Extract the (X, Y) coordinate from the center of the cell holding the provided text.  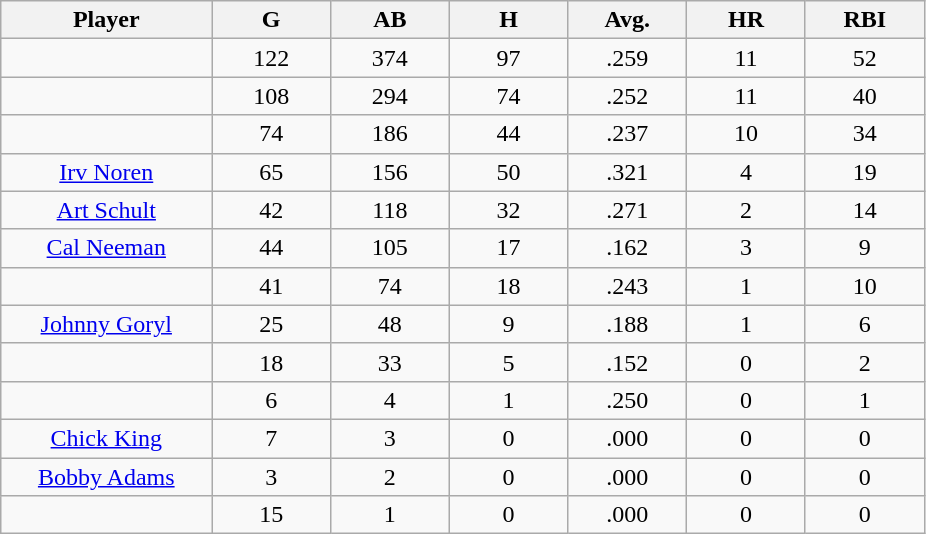
Avg. (628, 20)
Johnny Goryl (106, 324)
G (272, 20)
Cal Neeman (106, 248)
Bobby Adams (106, 477)
32 (508, 210)
Art Schult (106, 210)
156 (390, 172)
42 (272, 210)
294 (390, 96)
.271 (628, 210)
41 (272, 286)
52 (864, 58)
.152 (628, 362)
.321 (628, 172)
118 (390, 210)
7 (272, 438)
H (508, 20)
186 (390, 134)
108 (272, 96)
Chick King (106, 438)
50 (508, 172)
97 (508, 58)
25 (272, 324)
33 (390, 362)
.162 (628, 248)
15 (272, 515)
Player (106, 20)
HR (746, 20)
RBI (864, 20)
40 (864, 96)
65 (272, 172)
.250 (628, 400)
14 (864, 210)
.188 (628, 324)
.259 (628, 58)
48 (390, 324)
17 (508, 248)
374 (390, 58)
5 (508, 362)
105 (390, 248)
.252 (628, 96)
.243 (628, 286)
19 (864, 172)
34 (864, 134)
122 (272, 58)
Irv Noren (106, 172)
.237 (628, 134)
AB (390, 20)
